Extract the [x, y] coordinate from the center of the cell holding the provided text.  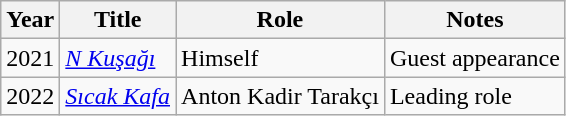
Title [118, 20]
Sıcak Kafa [118, 96]
2021 [30, 58]
Anton Kadir Tarakçı [280, 96]
Guest appearance [474, 58]
2022 [30, 96]
Year [30, 20]
Himself [280, 58]
N Kuşağı [118, 58]
Leading role [474, 96]
Role [280, 20]
Notes [474, 20]
